Return [x, y] of the center of cell containing provided text 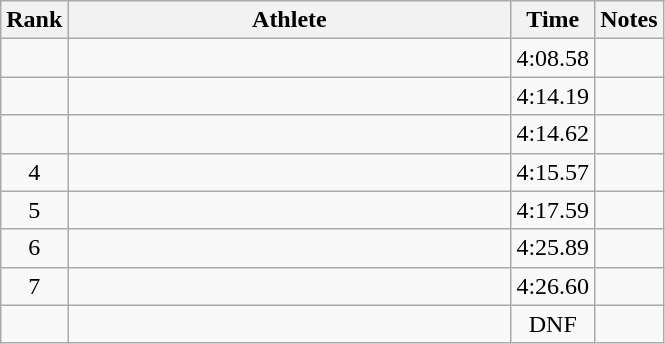
4:25.89 [553, 248]
DNF [553, 324]
6 [34, 248]
Notes [629, 20]
4 [34, 172]
4:08.58 [553, 58]
4:14.19 [553, 96]
5 [34, 210]
Time [553, 20]
4:15.57 [553, 172]
7 [34, 286]
Rank [34, 20]
4:26.60 [553, 286]
4:14.62 [553, 134]
Athlete [290, 20]
4:17.59 [553, 210]
